Return [x, y] of the center of cell containing provided text 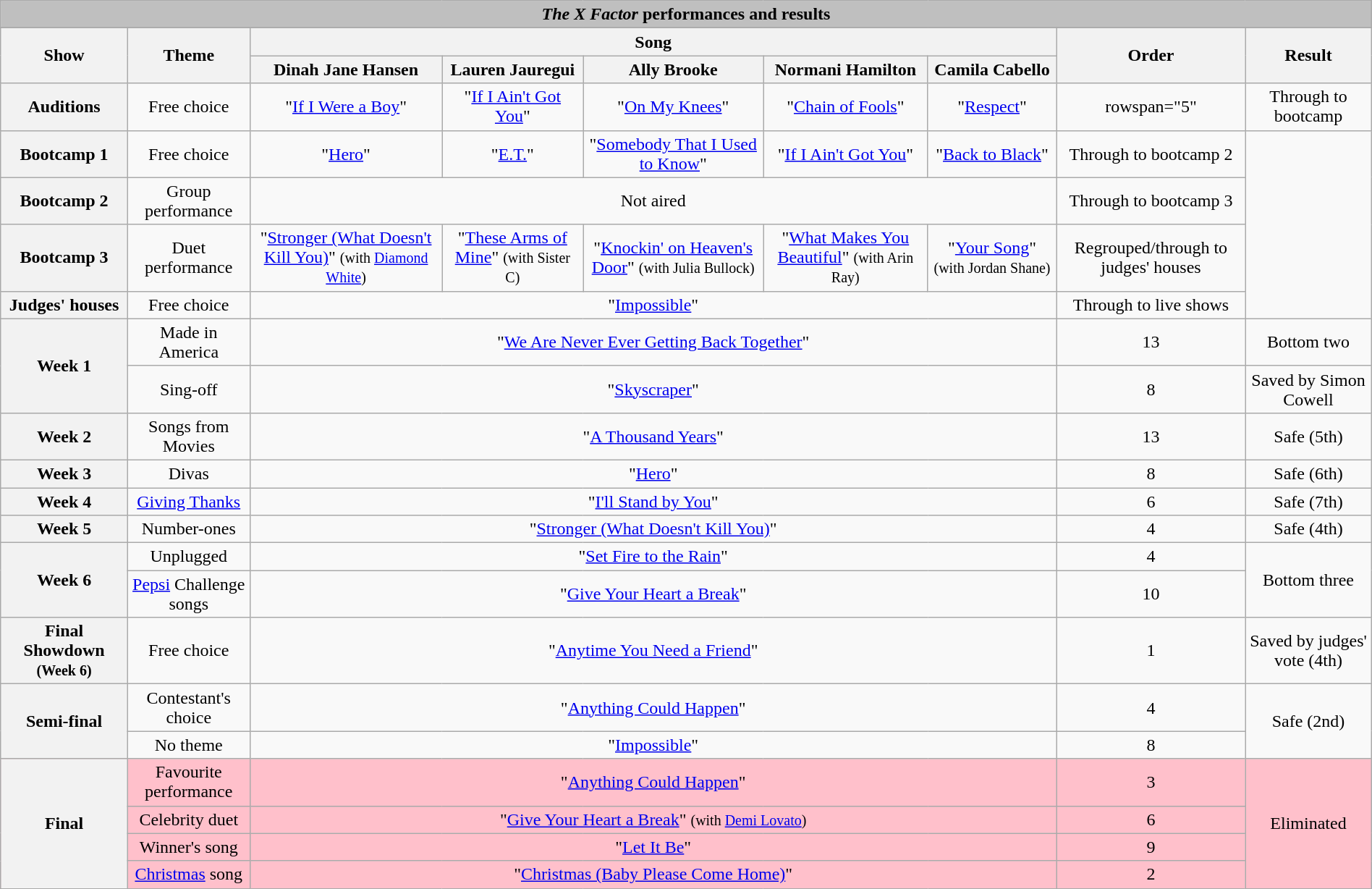
Not aired [653, 201]
"If I Were a Boy" [346, 107]
1 [1151, 651]
"Back to Black" [992, 153]
Saved by Simon Cowell [1308, 389]
The X Factor performances and results [686, 14]
3 [1151, 782]
Made in America [188, 342]
"E.T." [512, 153]
"Give Your Heart a Break" [653, 594]
Judges' houses [64, 305]
Contestant's choice [188, 708]
Through to live shows [1151, 305]
Ally Brooke [673, 69]
"Give Your Heart a Break" (with Demi Lovato) [653, 820]
"Set Fire to the Rain" [653, 557]
Week 6 [64, 581]
No theme [188, 745]
Normani Hamilton [845, 69]
"Stronger (What Doesn't Kill You)" (with Diamond White) [346, 258]
Show [64, 56]
Pepsi Challenge songs [188, 594]
Camila Cabello [992, 69]
Safe (2nd) [1308, 721]
Safe (5th) [1308, 436]
Christmas song [188, 875]
"Your Song" (with Jordan Shane) [992, 258]
Bottom two [1308, 342]
Divas [188, 473]
10 [1151, 594]
Saved by judges' vote (4th) [1308, 651]
Week 1 [64, 366]
Eliminated [1308, 824]
rowspan="5" [1151, 107]
Safe (6th) [1308, 473]
Songs from Movies [188, 436]
Week 2 [64, 436]
"Christmas (Baby Please Come Home)" [653, 875]
Giving Thanks [188, 502]
"On My Knees" [673, 107]
"Knockin' on Heaven's Door" (with Julia Bullock) [673, 258]
Bootcamp 1 [64, 153]
Result [1308, 56]
"I'll Stand by You" [653, 502]
Number-ones [188, 529]
"A Thousand Years" [653, 436]
Safe (7th) [1308, 502]
"Skyscraper" [653, 389]
Regrouped/through to judges' houses [1151, 258]
Through to bootcamp 3 [1151, 201]
Week 5 [64, 529]
2 [1151, 875]
Lauren Jauregui [512, 69]
Duet performance [188, 258]
Through to bootcamp [1308, 107]
Final Showdown (Week 6) [64, 651]
Winner's song [188, 847]
Week 3 [64, 473]
Through to bootcamp 2 [1151, 153]
Group performance [188, 201]
Safe (4th) [1308, 529]
Auditions [64, 107]
Bottom three [1308, 581]
"Let It Be" [653, 847]
Theme [188, 56]
Week 4 [64, 502]
"These Arms of Mine" (with Sister C) [512, 258]
"Stronger (What Doesn't Kill You)" [653, 529]
Celebrity duet [188, 820]
"What Makes You Beautiful" (with Arin Ray) [845, 258]
Bootcamp 2 [64, 201]
Bootcamp 3 [64, 258]
Order [1151, 56]
9 [1151, 847]
Favourite performance [188, 782]
"Respect" [992, 107]
"We Are Never Ever Getting Back Together" [653, 342]
Final [64, 824]
"Somebody That I Used to Know" [673, 153]
Semi-final [64, 721]
"Chain of Fools" [845, 107]
"Anytime You Need a Friend" [653, 651]
Song [653, 42]
Sing-off [188, 389]
Dinah Jane Hansen [346, 69]
Unplugged [188, 557]
